Output the [X, Y] coordinate of the center of the cell containing the given text.  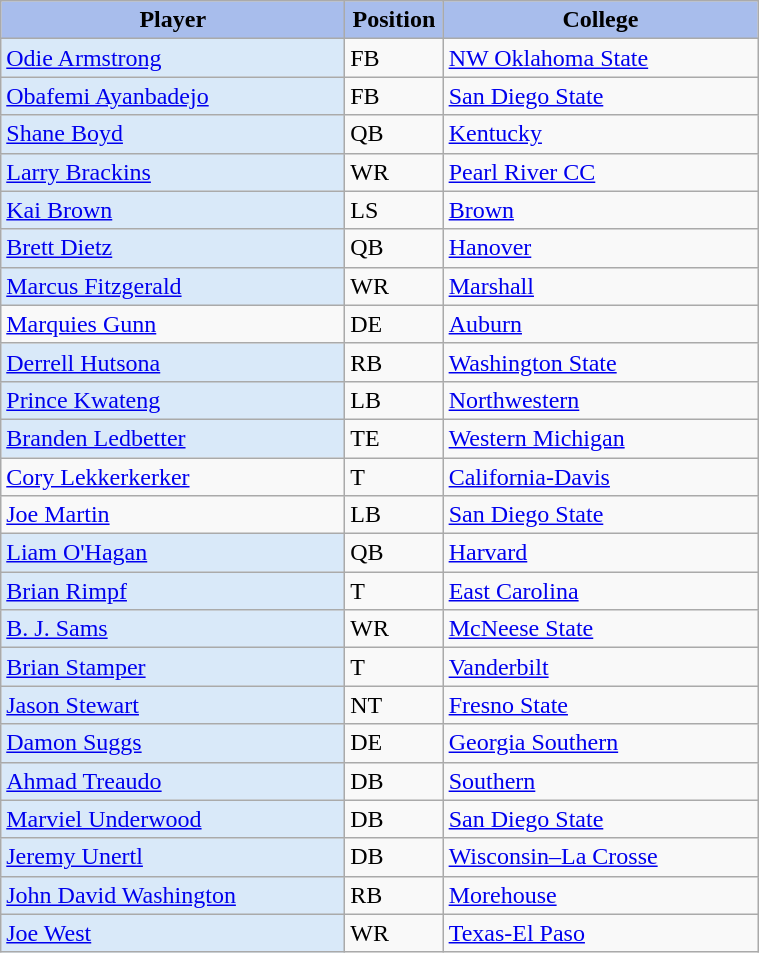
Brian Rimpf [173, 591]
Odie Armstrong [173, 58]
Marviel Underwood [173, 819]
NT [394, 705]
Jason Stewart [173, 705]
NW Oklahoma State [600, 58]
Wisconsin–La Crosse [600, 857]
Brown [600, 210]
Washington State [600, 362]
Western Michigan [600, 438]
East Carolina [600, 591]
Position [394, 20]
Fresno State [600, 705]
Kai Brown [173, 210]
Shane Boyd [173, 134]
Branden Ledbetter [173, 438]
Player [173, 20]
Liam O'Hagan [173, 553]
Derrell Hutsona [173, 362]
Jeremy Unertl [173, 857]
Southern [600, 781]
Marquies Gunn [173, 324]
Georgia Southern [600, 743]
Kentucky [600, 134]
Joe West [173, 933]
Prince Kwateng [173, 400]
Joe Martin [173, 515]
Harvard [600, 553]
Pearl River CC [600, 172]
John David Washington [173, 895]
Hanover [600, 248]
Texas-El Paso [600, 933]
McNeese State [600, 629]
California-Davis [600, 477]
Vanderbilt [600, 667]
B. J. Sams [173, 629]
Larry Brackins [173, 172]
Brian Stamper [173, 667]
Brett Dietz [173, 248]
Cory Lekkerkerker [173, 477]
Morehouse [600, 895]
College [600, 20]
TE [394, 438]
Northwestern [600, 400]
Damon Suggs [173, 743]
LS [394, 210]
Marshall [600, 286]
Ahmad Treaudo [173, 781]
Obafemi Ayanbadejo [173, 96]
Marcus Fitzgerald [173, 286]
Auburn [600, 324]
